Locate the cell with the specified text and output its [X, Y] center coordinate. 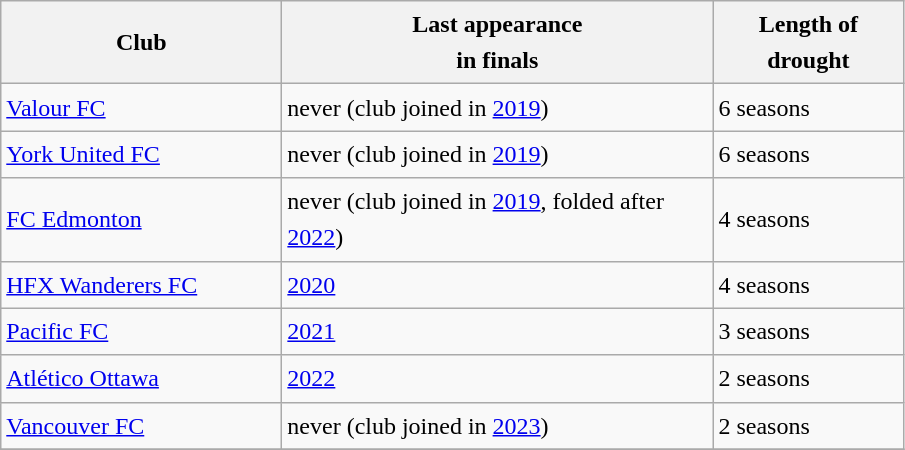
Vancouver FC [142, 426]
Atlético Ottawa [142, 378]
Pacific FC [142, 332]
HFX Wanderers FC [142, 284]
2022 [498, 378]
Valour FC [142, 108]
Club [142, 42]
never (club joined in 2023) [498, 426]
FC Edmonton [142, 220]
York United FC [142, 154]
3 seasons [808, 332]
never (club joined in 2019, folded after 2022) [498, 220]
Last appearancein finals [498, 42]
2021 [498, 332]
Length of drought [808, 42]
2020 [498, 284]
